Find where the given text appears and provide that cell's center as (X, Y) coordinate. 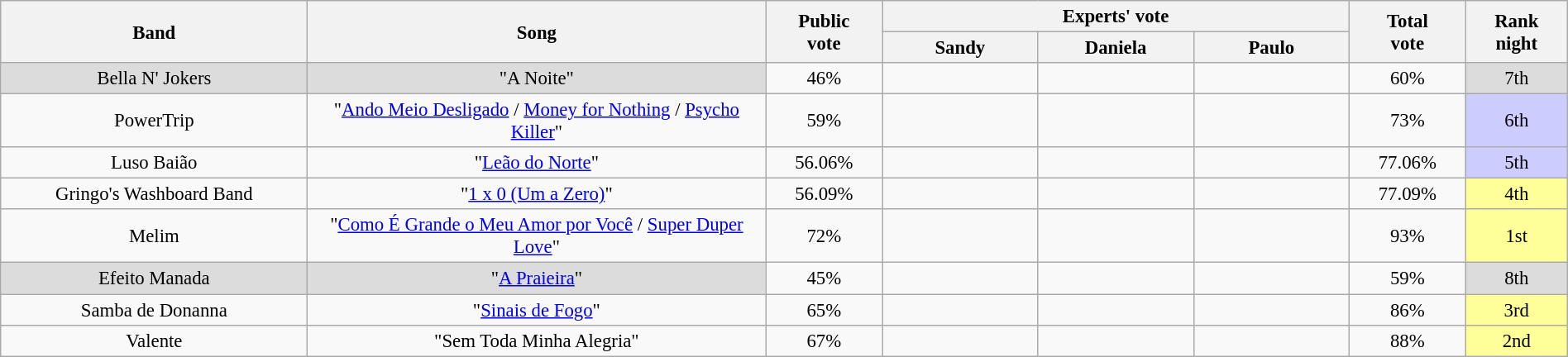
Sandy (960, 48)
46% (824, 79)
5th (1517, 163)
PowerTrip (154, 121)
7th (1517, 79)
Melim (154, 236)
Band (154, 31)
2nd (1517, 340)
67% (824, 340)
72% (824, 236)
Luso Baião (154, 163)
3rd (1517, 310)
Paulo (1271, 48)
Samba de Donanna (154, 310)
Bella N' Jokers (154, 79)
"Como É Grande o Meu Amor por Você / Super Duper Love" (537, 236)
6th (1517, 121)
8th (1517, 278)
56.06% (824, 163)
"A Noite" (537, 79)
1st (1517, 236)
93% (1408, 236)
Valente (154, 340)
"Ando Meio Desligado / Money for Nothing / Psycho Killer" (537, 121)
60% (1408, 79)
Totalvote (1408, 31)
Daniela (1116, 48)
Publicvote (824, 31)
Ranknight (1517, 31)
4th (1517, 194)
56.09% (824, 194)
65% (824, 310)
45% (824, 278)
73% (1408, 121)
77.06% (1408, 163)
"Sem Toda Minha Alegria" (537, 340)
"Sinais de Fogo" (537, 310)
77.09% (1408, 194)
Gringo's Washboard Band (154, 194)
Efeito Manada (154, 278)
Song (537, 31)
"Leão do Norte" (537, 163)
"1 x 0 (Um a Zero)" (537, 194)
86% (1408, 310)
88% (1408, 340)
Experts' vote (1116, 17)
"A Praieira" (537, 278)
